Find where the given text appears and provide that cell's center as [X, Y] coordinate. 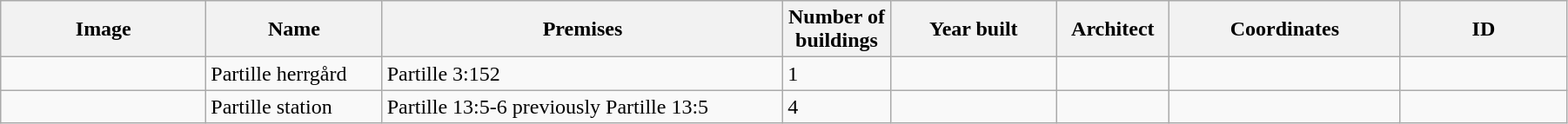
Partille 13:5-6 previously Partille 13:5 [582, 107]
Name [294, 29]
Number ofbuildings [837, 29]
Coordinates [1284, 29]
Architect [1112, 29]
4 [837, 107]
1 [837, 74]
Image [104, 29]
Partille 3:152 [582, 74]
ID [1483, 29]
Premises [582, 29]
Partille herrgård [294, 74]
Year built [973, 29]
Partille station [294, 107]
